Detect which cell encompasses the target text, then output its (X, Y) center coordinate. 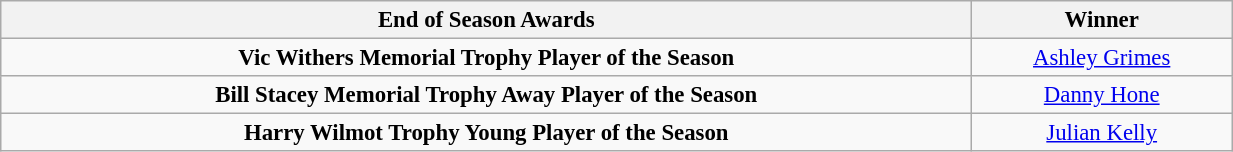
Bill Stacey Memorial Trophy Away Player of the Season (486, 95)
Julian Kelly (1102, 133)
Winner (1102, 20)
Harry Wilmot Trophy Young Player of the Season (486, 133)
Ashley Grimes (1102, 58)
End of Season Awards (486, 20)
Vic Withers Memorial Trophy Player of the Season (486, 58)
Danny Hone (1102, 95)
